Provide the [x, y] coordinate of the cell's center where the given text is located.  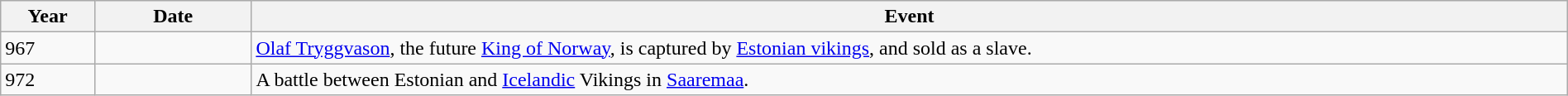
Olaf Tryggvason, the future King of Norway, is captured by Estonian vikings, and sold as a slave. [910, 48]
Date [172, 17]
967 [48, 48]
Event [910, 17]
Year [48, 17]
972 [48, 79]
A battle between Estonian and Icelandic Vikings in Saaremaa. [910, 79]
